Find where the given text appears and provide that cell's center as (x, y) coordinate. 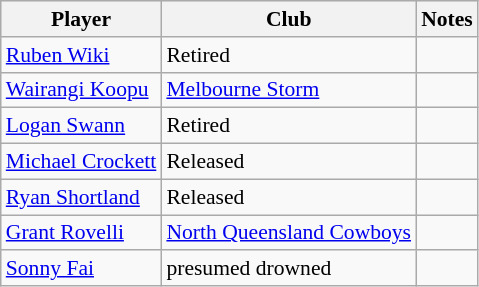
Player (82, 19)
Wairangi Koopu (82, 90)
Club (288, 19)
Ruben Wiki (82, 55)
North Queensland Cowboys (288, 233)
Ryan Shortland (82, 197)
Grant Rovelli (82, 233)
Melbourne Storm (288, 90)
Logan Swann (82, 126)
Michael Crockett (82, 162)
presumed drowned (288, 269)
Sonny Fai (82, 269)
Notes (447, 19)
